Identify which cell holds the provided text, then report its (x, y) central coordinate. 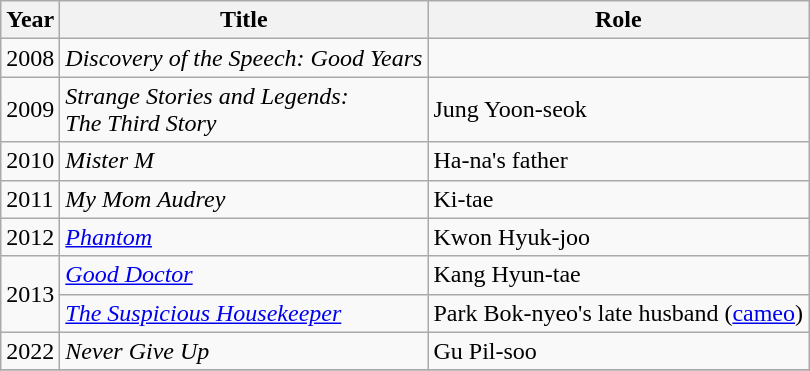
Never Give Up (244, 351)
Kwon Hyuk-joo (618, 237)
2011 (30, 199)
Ki-tae (618, 199)
My Mom Audrey (244, 199)
2008 (30, 58)
The Suspicious Housekeeper (244, 313)
Gu Pil-soo (618, 351)
Role (618, 20)
Title (244, 20)
Jung Yoon-seok (618, 110)
2010 (30, 161)
2009 (30, 110)
2012 (30, 237)
Ha-na's father (618, 161)
2013 (30, 294)
2022 (30, 351)
Kang Hyun-tae (618, 275)
Discovery of the Speech: Good Years (244, 58)
Strange Stories and Legends: The Third Story (244, 110)
Phantom (244, 237)
Year (30, 20)
Mister M (244, 161)
Park Bok-nyeo's late husband (cameo) (618, 313)
Good Doctor (244, 275)
